Identify which cell holds the provided text, then report its [X, Y] central coordinate. 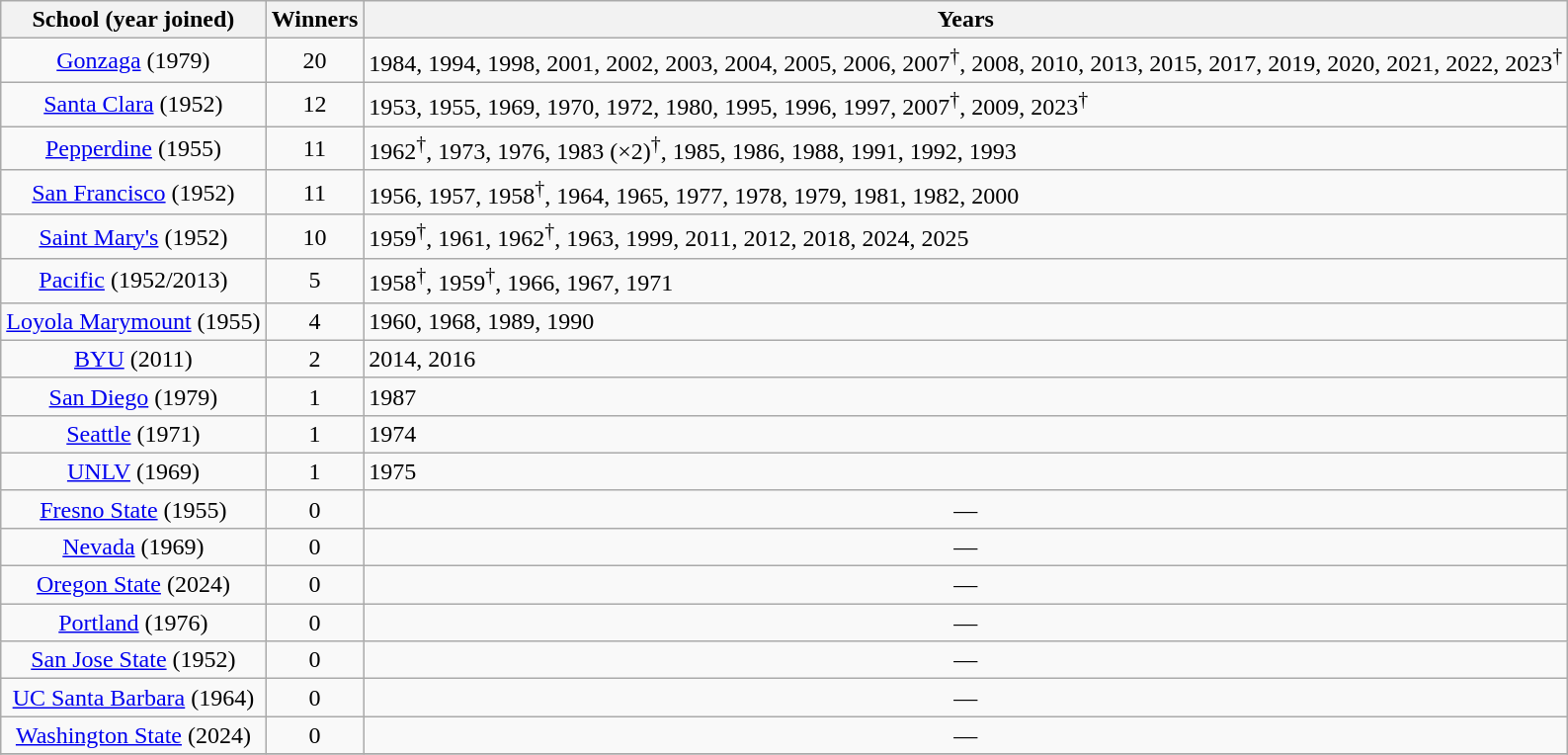
Saint Mary's (1952) [133, 237]
Oregon State (2024) [133, 585]
UC Santa Barbara (1964) [133, 698]
Washington State (2024) [133, 735]
San Francisco (1952) [133, 192]
Nevada (1969) [133, 547]
1953, 1955, 1969, 1970, 1972, 1980, 1995, 1996, 1997, 2007†, 2009, 2023† [966, 105]
San Diego (1979) [133, 396]
1987 [966, 396]
10 [314, 237]
5 [314, 281]
1984, 1994, 1998, 2001, 2002, 2003, 2004, 2005, 2006, 2007†, 2008, 2010, 2013, 2015, 2017, 2019, 2020, 2021, 2022, 2023† [966, 61]
Years [966, 20]
1974 [966, 434]
12 [314, 105]
1962†, 1973, 1976, 1983 (×2)†, 1985, 1986, 1988, 1991, 1992, 1993 [966, 148]
BYU (2011) [133, 359]
UNLV (1969) [133, 471]
1958†, 1959†, 1966, 1967, 1971 [966, 281]
Santa Clara (1952) [133, 105]
2 [314, 359]
School (year joined) [133, 20]
4 [314, 321]
San Jose State (1952) [133, 660]
1959†, 1961, 1962†, 1963, 1999, 2011, 2012, 2018, 2024, 2025 [966, 237]
Gonzaga (1979) [133, 61]
1960, 1968, 1989, 1990 [966, 321]
1975 [966, 471]
Seattle (1971) [133, 434]
2014, 2016 [966, 359]
Winners [314, 20]
Pepperdine (1955) [133, 148]
Loyola Marymount (1955) [133, 321]
20 [314, 61]
Fresno State (1955) [133, 509]
1956, 1957, 1958†, 1964, 1965, 1977, 1978, 1979, 1981, 1982, 2000 [966, 192]
Pacific (1952/2013) [133, 281]
Portland (1976) [133, 623]
